Return (x, y) of the center of cell containing provided text 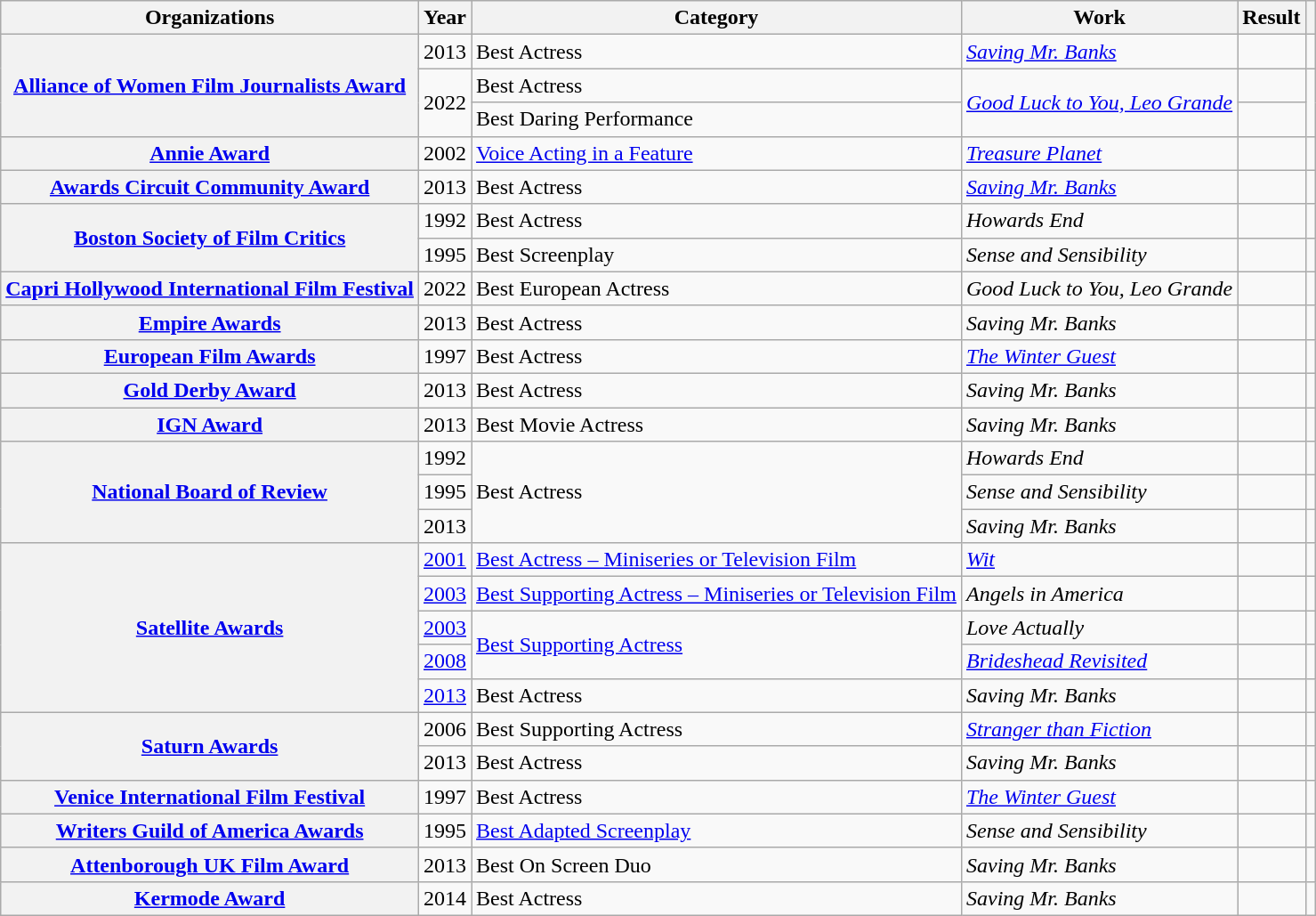
Capri Hollywood International Film Festival (210, 288)
Result (1272, 18)
National Board of Review (210, 492)
Year (445, 18)
IGN Award (210, 425)
Satellite Awards (210, 628)
Best Movie Actress (717, 425)
2008 (445, 661)
Work (1099, 18)
Organizations (210, 18)
Best Supporting Actress – Miniseries or Television Film (717, 594)
2001 (445, 560)
Gold Derby Award (210, 390)
Wit (1099, 560)
2002 (445, 153)
Attenborough UK Film Award (210, 864)
Saturn Awards (210, 746)
Treasure Planet (1099, 153)
2014 (445, 898)
Best Actress – Miniseries or Television Film (717, 560)
Love Actually (1099, 628)
Category (717, 18)
Stranger than Fiction (1099, 729)
Annie Award (210, 153)
Brideshead Revisited (1099, 661)
Awards Circuit Community Award (210, 187)
Best Adapted Screenplay (717, 831)
Angels in America (1099, 594)
European Film Awards (210, 356)
2006 (445, 729)
Best On Screen Duo (717, 864)
Best Daring Performance (717, 119)
Kermode Award (210, 898)
Best Screenplay (717, 255)
Alliance of Women Film Journalists Award (210, 85)
Writers Guild of America Awards (210, 831)
Best European Actress (717, 288)
Empire Awards (210, 322)
Venice International Film Festival (210, 797)
Voice Acting in a Feature (717, 153)
Boston Society of Film Critics (210, 238)
